Identify which cell holds the provided text, then report its (x, y) central coordinate. 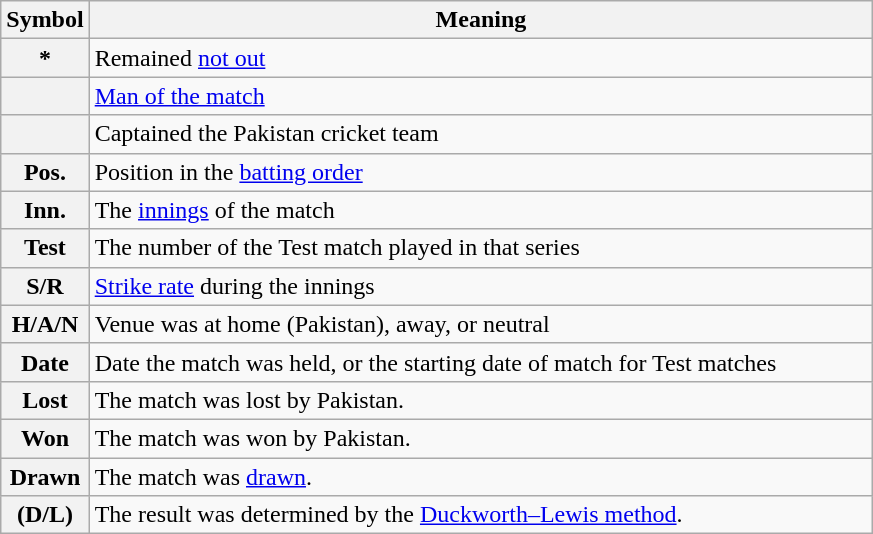
Remained not out (481, 58)
Inn. (45, 210)
Strike rate during the innings (481, 286)
The result was determined by the Duckworth–Lewis method. (481, 515)
The match was lost by Pakistan. (481, 400)
The match was drawn. (481, 477)
The innings of the match (481, 210)
Test (45, 248)
Won (45, 438)
* (45, 58)
Captained the Pakistan cricket team (481, 134)
Drawn (45, 477)
H/A/N (45, 324)
Venue was at home (Pakistan), away, or neutral (481, 324)
Symbol (45, 20)
The match was won by Pakistan. (481, 438)
(D/L) (45, 515)
Position in the batting order (481, 172)
S/R (45, 286)
Man of the match (481, 96)
Date the match was held, or the starting date of match for Test matches (481, 362)
Meaning (481, 20)
Date (45, 362)
The number of the Test match played in that series (481, 248)
Pos. (45, 172)
Lost (45, 400)
